Pinpoint the cell where the given text exists, returning its [x, y] midpoint coordinate. 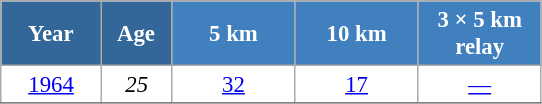
Year [52, 34]
5 km [234, 34]
Age [136, 34]
25 [136, 85]
1964 [52, 85]
32 [234, 85]
17 [356, 85]
10 km [356, 34]
— [480, 85]
3 × 5 km relay [480, 34]
